Return the [X, Y] coordinate for the center point of the cell that contains the specified text.  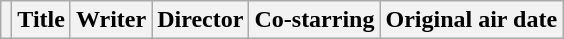
Co-starring [314, 20]
Original air date [472, 20]
Director [200, 20]
Title [42, 20]
Writer [110, 20]
